Locate the cell with the specified text and output its (X, Y) center coordinate. 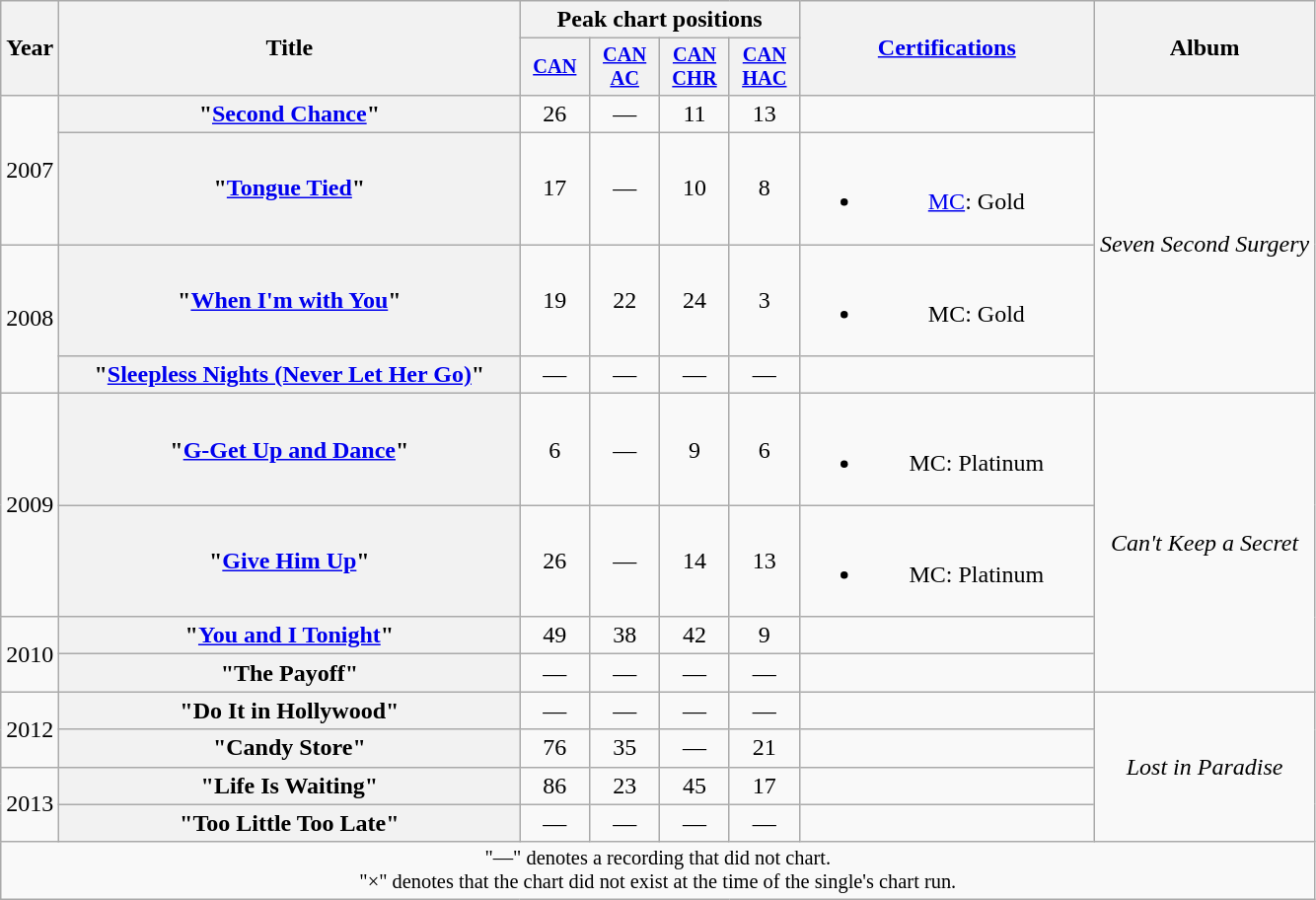
35 (625, 748)
86 (554, 786)
76 (554, 748)
"Life Is Waiting" (290, 786)
"Too Little Too Late" (290, 823)
11 (695, 113)
CAN (554, 67)
"G-Get Up and Dance" (290, 450)
"You and I Tonight" (290, 636)
Can't Keep a Secret (1204, 543)
CANCHR (695, 67)
42 (695, 636)
"Give Him Up" (290, 561)
2009 (30, 505)
49 (554, 636)
21 (764, 748)
Certifications (947, 48)
CANHAC (764, 67)
38 (625, 636)
10 (695, 189)
22 (625, 300)
Peak chart positions (659, 20)
2012 (30, 729)
2010 (30, 654)
2013 (30, 804)
2007 (30, 170)
8 (764, 189)
Year (30, 48)
Title (290, 48)
45 (695, 786)
2008 (30, 320)
"When I'm with You" (290, 300)
Seven Second Surgery (1204, 244)
3 (764, 300)
19 (554, 300)
Lost in Paradise (1204, 767)
"Candy Store" (290, 748)
CANAC (625, 67)
23 (625, 786)
24 (695, 300)
"Tongue Tied" (290, 189)
"The Payoff" (290, 673)
"—" denotes a recording that did not chart. "×" denotes that the chart did not exist at the time of the single's chart run. (658, 870)
"Do It in Hollywood" (290, 711)
Album (1204, 48)
"Sleepless Nights (Never Let Her Go)" (290, 375)
"Second Chance" (290, 113)
14 (695, 561)
